Search for the cell housing the specified text and yield its (X, Y) center coordinate. 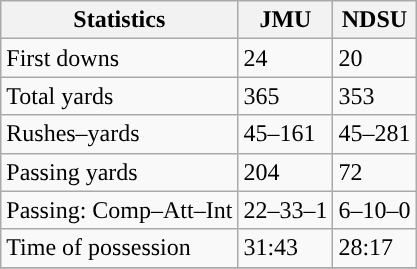
NDSU (374, 20)
6–10–0 (374, 210)
Rushes–yards (120, 134)
Total yards (120, 96)
204 (286, 172)
22–33–1 (286, 210)
24 (286, 58)
First downs (120, 58)
45–161 (286, 134)
Time of possession (120, 248)
28:17 (374, 248)
20 (374, 58)
365 (286, 96)
Passing: Comp–Att–Int (120, 210)
45–281 (374, 134)
Passing yards (120, 172)
353 (374, 96)
31:43 (286, 248)
Statistics (120, 20)
JMU (286, 20)
72 (374, 172)
